Return the (x, y) coordinate for the center point of the cell that contains the specified text.  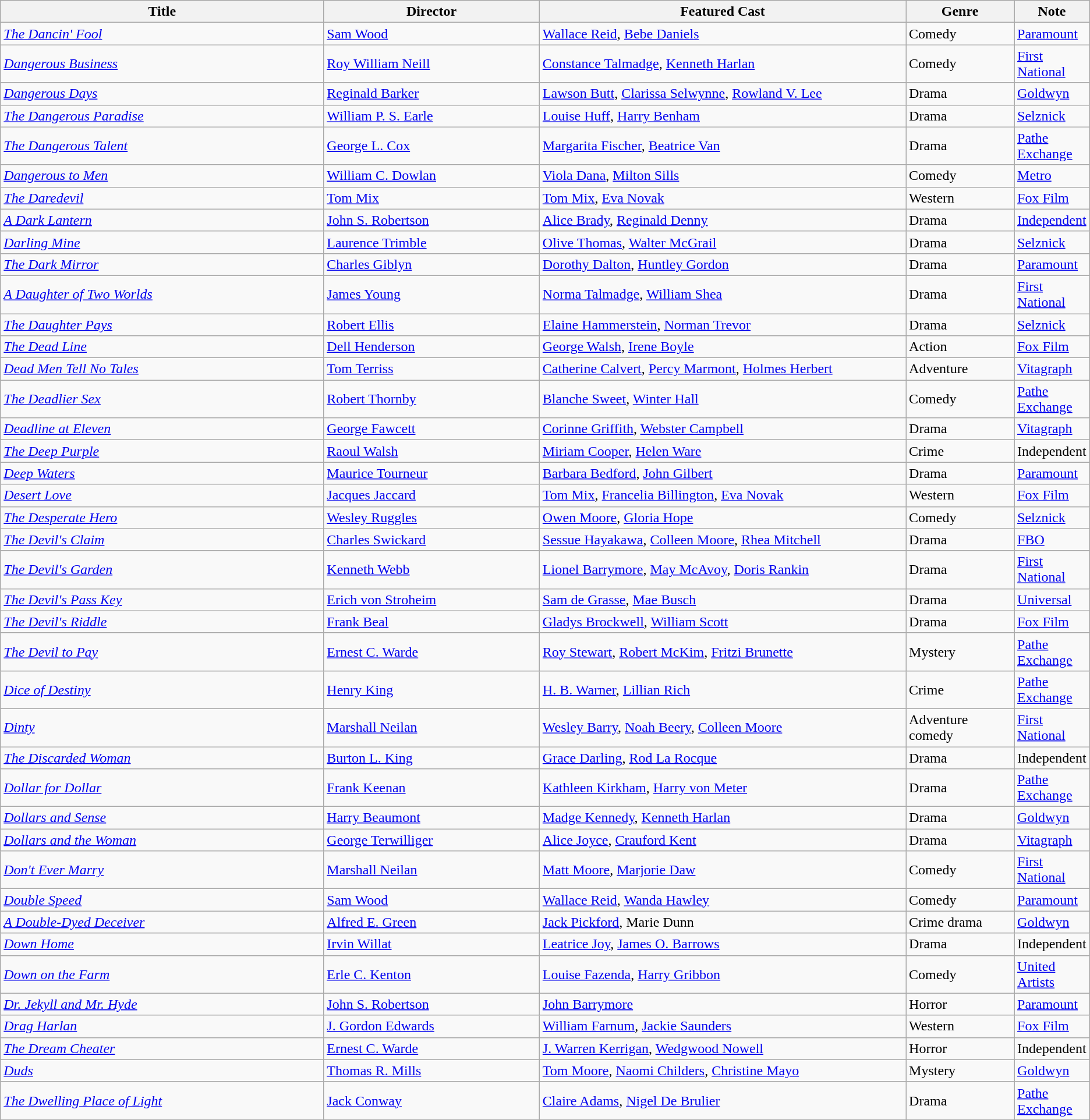
Irvin Willat (432, 944)
Dollar for Dollar (162, 788)
Down Home (162, 944)
Lawson Butt, Clarissa Selwynne, Rowland V. Lee (722, 94)
Roy William Neill (432, 64)
Harry Beaumont (432, 818)
William C. Dowlan (432, 176)
Duds (162, 1071)
Kenneth Webb (432, 569)
Dice of Destiny (162, 689)
Tom Terriss (432, 369)
Don't Ever Marry (162, 870)
Dell Henderson (432, 347)
Elaine Hammerstein, Norman Trevor (722, 324)
Alfred E. Green (432, 922)
Dangerous to Men (162, 176)
James Young (432, 295)
Wesley Ruggles (432, 518)
Metro (1052, 176)
Tom Mix, Francelia Billington, Eva Novak (722, 495)
George L. Cox (432, 146)
Desert Love (162, 495)
Louise Huff, Harry Benham (722, 116)
Erle C. Kenton (432, 974)
Deadline at Eleven (162, 429)
Sam de Grasse, Mae Busch (722, 600)
Matt Moore, Marjorie Daw (722, 870)
Jacques Jaccard (432, 495)
The Devil's Riddle (162, 622)
J. Warren Kerrigan, Wedgwood Nowell (722, 1048)
Robert Ellis (432, 324)
The Dream Cheater (162, 1048)
William P. S. Earle (432, 116)
The Dead Line (162, 347)
The Devil's Claim (162, 540)
Louise Fazenda, Harry Gribbon (722, 974)
John Barrymore (722, 1004)
The Devil's Pass Key (162, 600)
The Devil to Pay (162, 652)
Alice Brady, Reginald Denny (722, 220)
Frank Beal (432, 622)
The Dangerous Paradise (162, 116)
Margarita Fischer, Beatrice Van (722, 146)
Wesley Barry, Noah Beery, Colleen Moore (722, 728)
Adventure (960, 369)
George Terwilliger (432, 840)
William Farnum, Jackie Saunders (722, 1026)
Corinne Griffith, Webster Campbell (722, 429)
Owen Moore, Gloria Hope (722, 518)
Raoul Walsh (432, 451)
The Daredevil (162, 198)
Olive Thomas, Walter McGrail (722, 242)
United Artists (1052, 974)
Erich von Stroheim (432, 600)
The Dancin' Fool (162, 34)
Jack Pickford, Marie Dunn (722, 922)
Dangerous Days (162, 94)
Drag Harlan (162, 1026)
Barbara Bedford, John Gilbert (722, 473)
Dinty (162, 728)
Viola Dana, Milton Sills (722, 176)
The Devil's Garden (162, 569)
Action (960, 347)
Jack Conway (432, 1100)
Wallace Reid, Wanda Hawley (722, 900)
Alice Joyce, Crauford Kent (722, 840)
H. B. Warner, Lillian Rich (722, 689)
Henry King (432, 689)
Madge Kennedy, Kenneth Harlan (722, 818)
Reginald Barker (432, 94)
The Discarded Woman (162, 757)
Laurence Trimble (432, 242)
The Dangerous Talent (162, 146)
Maurice Tourneur (432, 473)
George Fawcett (432, 429)
Charles Giblyn (432, 264)
Leatrice Joy, James O. Barrows (722, 944)
Grace Darling, Rod La Rocque (722, 757)
Blanche Sweet, Winter Hall (722, 399)
Universal (1052, 600)
Miriam Cooper, Helen Ware (722, 451)
Norma Talmadge, William Shea (722, 295)
Tom Moore, Naomi Childers, Christine Mayo (722, 1071)
Down on the Farm (162, 974)
Crime drama (960, 922)
Kathleen Kirkham, Harry von Meter (722, 788)
Featured Cast (722, 12)
Frank Keenan (432, 788)
The Daughter Pays (162, 324)
FBO (1052, 540)
Sessue Hayakawa, Colleen Moore, Rhea Mitchell (722, 540)
Adventure comedy (960, 728)
Thomas R. Mills (432, 1071)
Darling Mine (162, 242)
Charles Swickard (432, 540)
The Dark Mirror (162, 264)
Roy Stewart, Robert McKim, Fritzi Brunette (722, 652)
A Double-Dyed Deceiver (162, 922)
Claire Adams, Nigel De Brulier (722, 1100)
A Daughter of Two Worlds (162, 295)
The Dwelling Place of Light (162, 1100)
George Walsh, Irene Boyle (722, 347)
Dead Men Tell No Tales (162, 369)
Robert Thornby (432, 399)
The Desperate Hero (162, 518)
Constance Talmadge, Kenneth Harlan (722, 64)
Dr. Jekyll and Mr. Hyde (162, 1004)
J. Gordon Edwards (432, 1026)
Burton L. King (432, 757)
Deep Waters (162, 473)
Tom Mix, Eva Novak (722, 198)
Genre (960, 12)
Note (1052, 12)
Wallace Reid, Bebe Daniels (722, 34)
Title (162, 12)
A Dark Lantern (162, 220)
Director (432, 12)
The Deep Purple (162, 451)
Catherine Calvert, Percy Marmont, Holmes Herbert (722, 369)
Dollars and the Woman (162, 840)
Gladys Brockwell, William Scott (722, 622)
Lionel Barrymore, May McAvoy, Doris Rankin (722, 569)
Tom Mix (432, 198)
Dangerous Business (162, 64)
The Deadlier Sex (162, 399)
Dollars and Sense (162, 818)
Dorothy Dalton, Huntley Gordon (722, 264)
Double Speed (162, 900)
